Search for the cell housing the specified text and yield its [x, y] center coordinate. 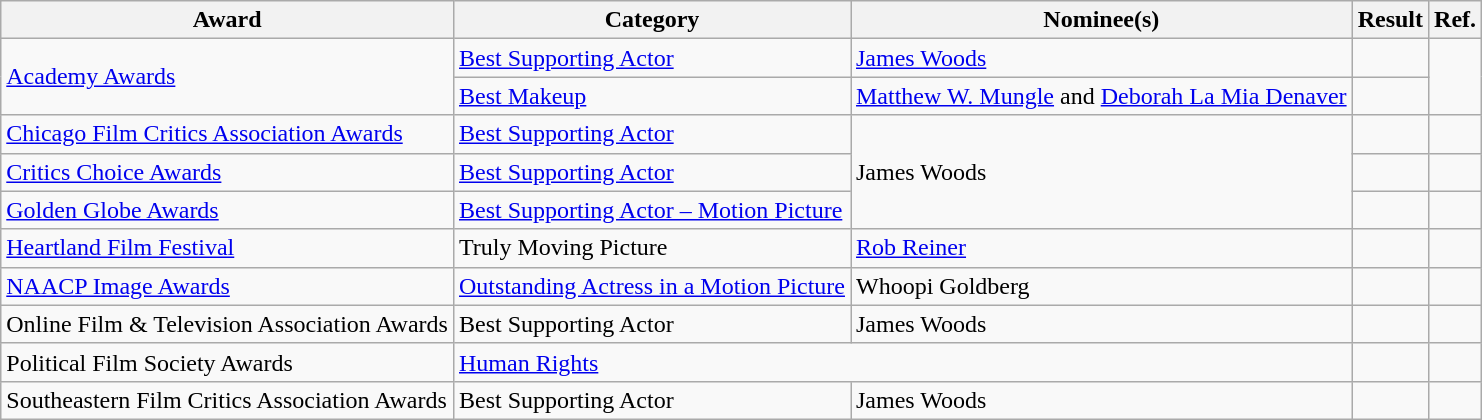
NAACP Image Awards [228, 286]
Heartland Film Festival [228, 248]
Best Makeup [652, 96]
Whoopi Goldberg [1101, 286]
Nominee(s) [1101, 20]
Award [228, 20]
Southeastern Film Critics Association Awards [228, 400]
Result [1390, 20]
Academy Awards [228, 77]
Golden Globe Awards [228, 210]
Matthew W. Mungle and Deborah La Mia Denaver [1101, 96]
Online Film & Television Association Awards [228, 324]
Critics Choice Awards [228, 172]
Ref. [1456, 20]
Best Supporting Actor – Motion Picture [652, 210]
Truly Moving Picture [652, 248]
Human Rights [902, 362]
Political Film Society Awards [228, 362]
Chicago Film Critics Association Awards [228, 134]
Rob Reiner [1101, 248]
Category [652, 20]
Outstanding Actress in a Motion Picture [652, 286]
